For the text-containing cell, return its midpoint in [x, y] coordinate format. 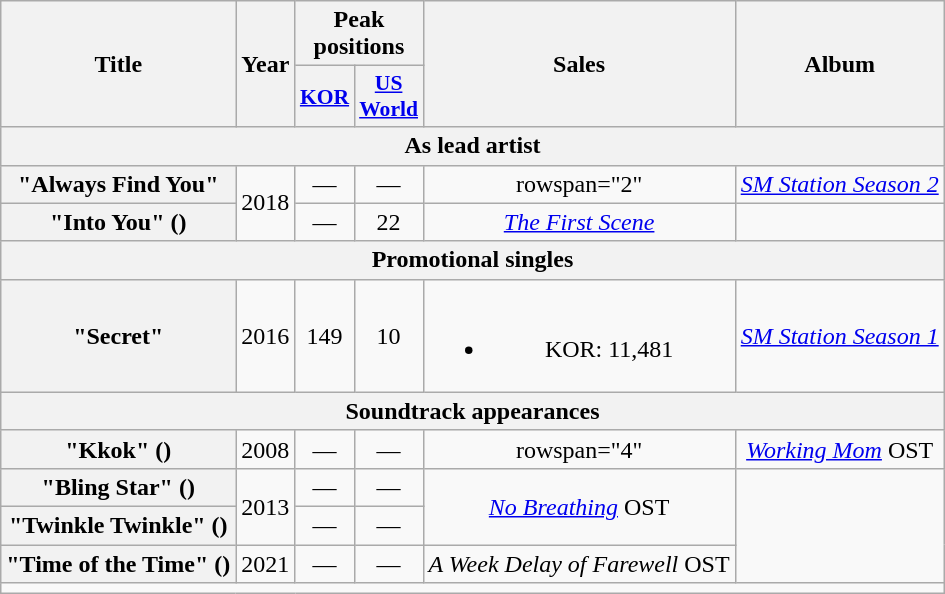
rowspan="4" [579, 449]
As lead artist [472, 146]
2018 [266, 203]
USWorld [388, 96]
Soundtrack appearances [472, 411]
Album [840, 64]
SM Station Season 2 [840, 184]
No Breathing OST [579, 506]
2008 [266, 449]
Title [118, 64]
Promotional singles [472, 260]
A Week Delay of Farewell OST [579, 563]
rowspan="2" [579, 184]
"Time of the Time" () [118, 563]
149 [324, 336]
Peakpositions [359, 34]
KOR [324, 96]
"Kkok" () [118, 449]
SM Station Season 1 [840, 336]
"Secret" [118, 336]
2016 [266, 336]
10 [388, 336]
2013 [266, 506]
Sales [579, 64]
"Twinkle Twinkle" () [118, 525]
KOR: 11,481 [579, 336]
"Always Find You" [118, 184]
"Bling Star" () [118, 487]
Working Mom OST [840, 449]
22 [388, 222]
"Into You" () [118, 222]
The First Scene [579, 222]
Year [266, 64]
2021 [266, 563]
